For the text-containing cell, return its midpoint in [x, y] coordinate format. 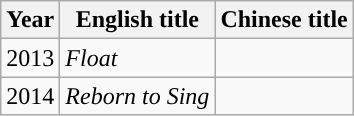
2014 [30, 96]
Year [30, 20]
2013 [30, 58]
Reborn to Sing [138, 96]
Chinese title [284, 20]
English title [138, 20]
Float [138, 58]
